For the text-containing cell, return its midpoint in (x, y) coordinate format. 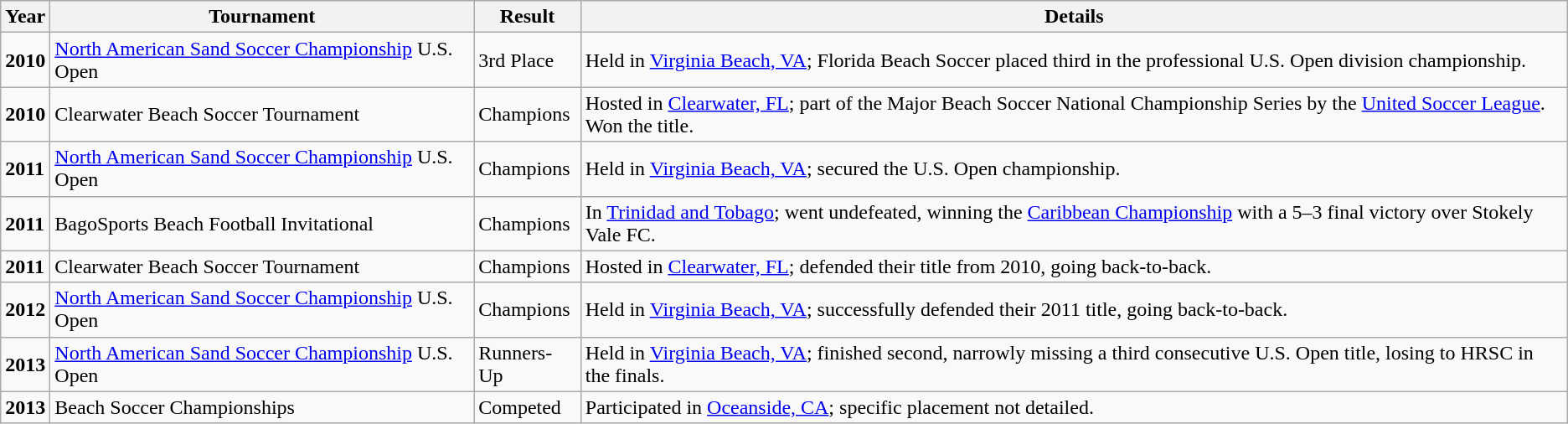
Hosted in Clearwater, FL; part of the Major Beach Soccer National Championship Series by the United Soccer League. Won the title. (1074, 114)
Competed (528, 407)
Result (528, 17)
3rd Place (528, 60)
Tournament (262, 17)
Held in Virginia Beach, VA; secured the U.S. Open championship. (1074, 169)
Beach Soccer Championships (262, 407)
Held in Virginia Beach, VA; finished second, narrowly missing a third consecutive U.S. Open title, losing to HRSC in the finals. (1074, 364)
Held in Virginia Beach, VA; successfully defended their 2011 title, going back-to-back. (1074, 310)
In Trinidad and Tobago; went undefeated, winning the Caribbean Championship with a 5–3 final victory over Stokely Vale FC. (1074, 223)
Hosted in Clearwater, FL; defended their title from 2010, going back-to-back. (1074, 266)
Held in Virginia Beach, VA; Florida Beach Soccer placed third in the professional U.S. Open division championship. (1074, 60)
BagoSports Beach Football Invitational (262, 223)
Participated in Oceanside, CA; specific placement not detailed. (1074, 407)
Year (25, 17)
Runners-Up (528, 364)
Details (1074, 17)
2012 (25, 310)
